Determine the (X, Y) coordinate at the center of the cell enclosing the given text.  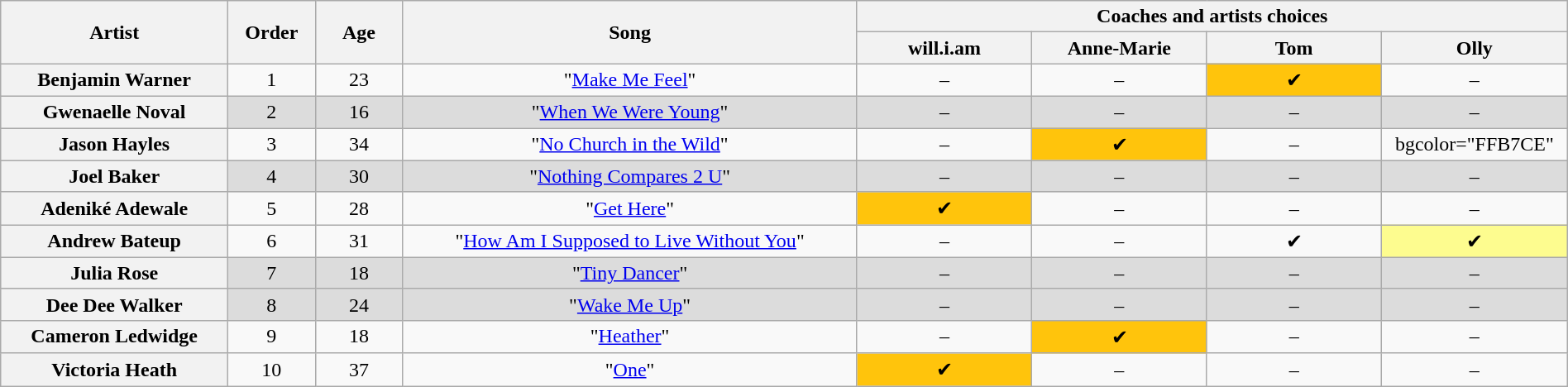
"No Church in the Wild" (630, 144)
"Heather" (630, 337)
4 (272, 176)
"Make Me Feel" (630, 80)
7 (272, 273)
Olly (1474, 48)
Joel Baker (114, 176)
Adeniké Adewale (114, 208)
"Tiny Dancer" (630, 273)
Artist (114, 32)
28 (359, 208)
24 (359, 304)
Julia Rose (114, 273)
34 (359, 144)
Jason Hayles (114, 144)
"One" (630, 370)
1 (272, 80)
bgcolor="FFB7CE" (1474, 144)
Benjamin Warner (114, 80)
8 (272, 304)
37 (359, 370)
5 (272, 208)
31 (359, 241)
10 (272, 370)
Song (630, 32)
23 (359, 80)
will.i.am (944, 48)
"When We Were Young" (630, 112)
6 (272, 241)
Age (359, 32)
Gwenaelle Noval (114, 112)
Tom (1293, 48)
Victoria Heath (114, 370)
3 (272, 144)
16 (359, 112)
"How Am I Supposed to Live Without You" (630, 241)
Cameron Ledwidge (114, 337)
2 (272, 112)
"Wake Me Up" (630, 304)
30 (359, 176)
9 (272, 337)
Anne-Marie (1120, 48)
Order (272, 32)
Dee Dee Walker (114, 304)
"Get Here" (630, 208)
Andrew Bateup (114, 241)
"Nothing Compares 2 U" (630, 176)
Coaches and artists choices (1212, 17)
